Locate the cell with the specified text and output its [X, Y] center coordinate. 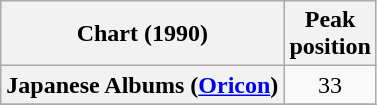
Chart (1990) [142, 34]
Japanese Albums (Oricon) [142, 85]
33 [330, 85]
Peakposition [330, 34]
